Return the (x, y) coordinate for the center point of the cell that contains the specified text.  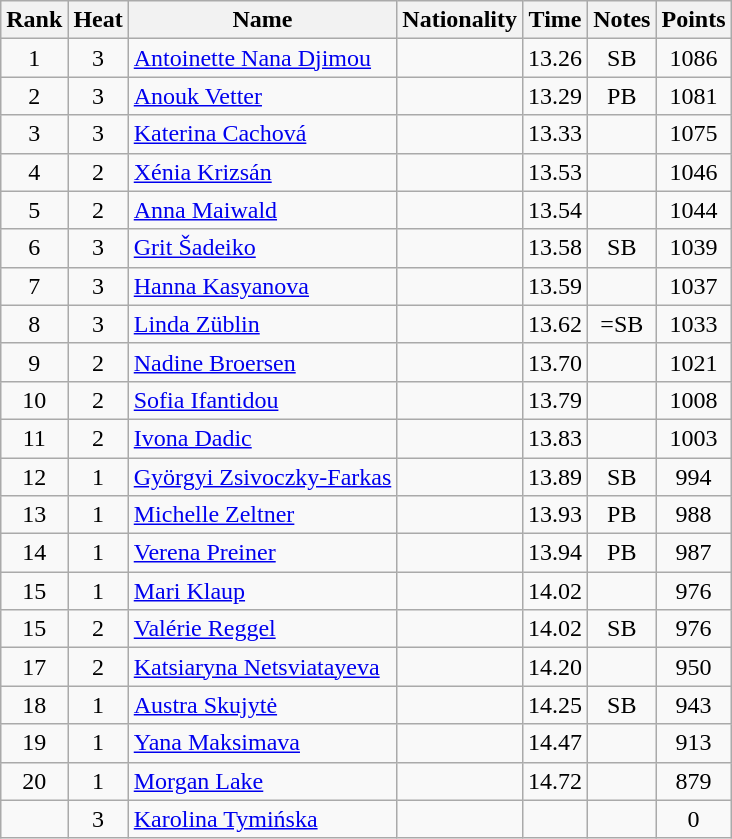
Notes (622, 20)
Nadine Broersen (262, 362)
Karolina Tymińska (262, 819)
13.62 (556, 324)
Points (694, 20)
6 (34, 248)
Linda Züblin (262, 324)
13.33 (556, 134)
12 (34, 477)
13.29 (556, 96)
Michelle Zeltner (262, 515)
1039 (694, 248)
879 (694, 781)
987 (694, 553)
14.47 (556, 743)
13.70 (556, 362)
8 (34, 324)
9 (34, 362)
950 (694, 667)
14 (34, 553)
Katerina Cachová (262, 134)
Hanna Kasyanova (262, 286)
11 (34, 438)
913 (694, 743)
18 (34, 705)
Valérie Reggel (262, 629)
Xénia Krizsán (262, 172)
19 (34, 743)
13.59 (556, 286)
1044 (694, 210)
Mari Klaup (262, 591)
1037 (694, 286)
17 (34, 667)
14.25 (556, 705)
Heat (98, 20)
14.20 (556, 667)
13.54 (556, 210)
Györgyi Zsivoczky-Farkas (262, 477)
1003 (694, 438)
943 (694, 705)
13.26 (556, 58)
Time (556, 20)
13.93 (556, 515)
Grit Šadeiko (262, 248)
14.72 (556, 781)
Anna Maiwald (262, 210)
1021 (694, 362)
Verena Preiner (262, 553)
13.58 (556, 248)
Ivona Dadic (262, 438)
Morgan Lake (262, 781)
Nationality (460, 20)
1075 (694, 134)
=SB (622, 324)
Name (262, 20)
13.53 (556, 172)
7 (34, 286)
1046 (694, 172)
13.79 (556, 400)
5 (34, 210)
988 (694, 515)
0 (694, 819)
Sofia Ifantidou (262, 400)
10 (34, 400)
Antoinette Nana Djimou (262, 58)
13.89 (556, 477)
1008 (694, 400)
1081 (694, 96)
Rank (34, 20)
Austra Skujytė (262, 705)
994 (694, 477)
13.83 (556, 438)
4 (34, 172)
Katsiaryna Netsviatayeva (262, 667)
Yana Maksimava (262, 743)
1033 (694, 324)
13 (34, 515)
1086 (694, 58)
Anouk Vetter (262, 96)
13.94 (556, 553)
20 (34, 781)
